Determine the [x, y] coordinate at the center of the cell enclosing the given text.  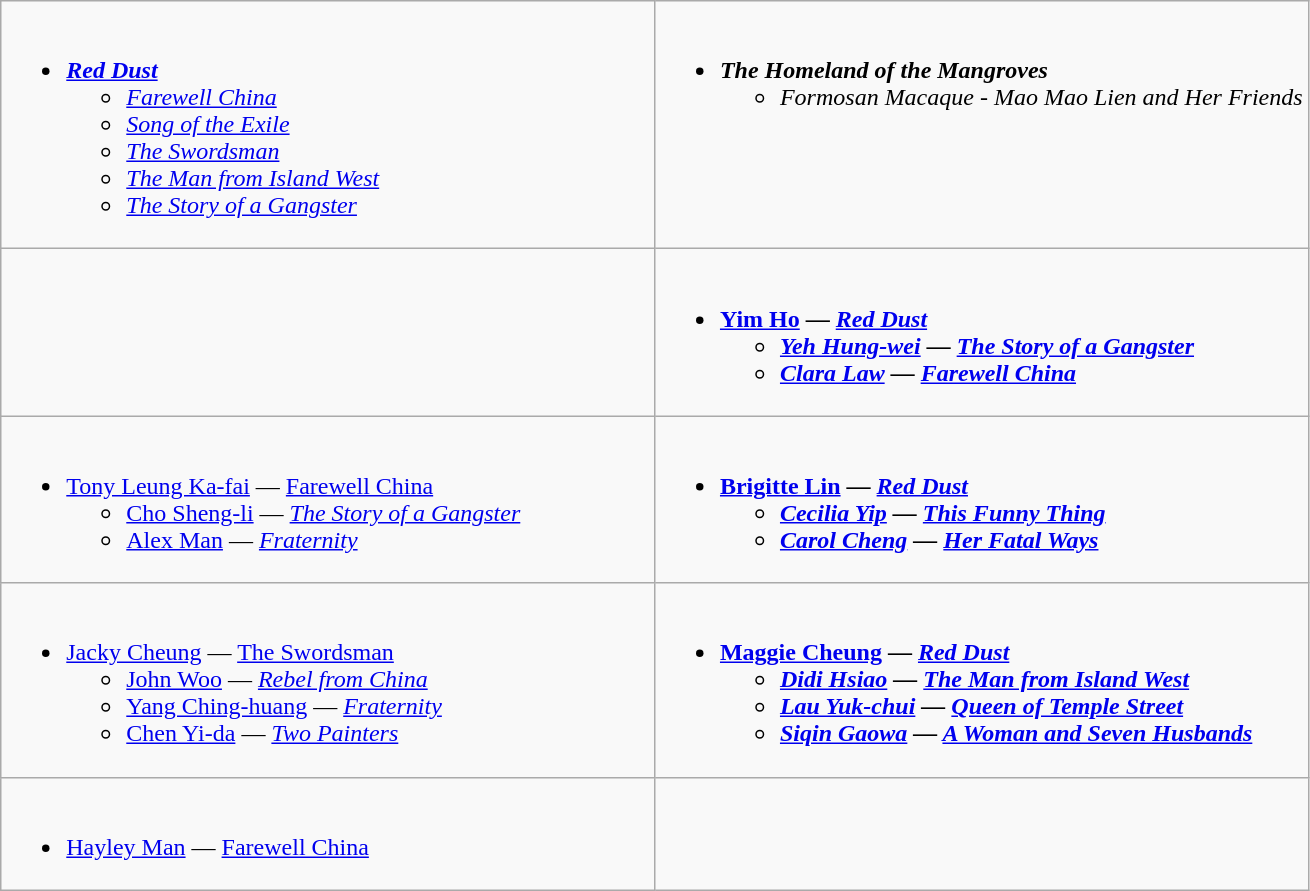
Jacky Cheung — The SwordsmanJohn Woo — Rebel from ChinaYang Ching-huang — FraternityChen Yi-da — Two Painters [328, 680]
The Homeland of the MangrovesFormosan Macaque - Mao Mao Lien and Her Friends [981, 125]
Yim Ho — Red DustYeh Hung-wei — The Story of a GangsterClara Law — Farewell China [981, 332]
Red DustFarewell ChinaSong of the ExileThe SwordsmanThe Man from Island WestThe Story of a Gangster [328, 125]
Hayley Man — Farewell China [328, 834]
Maggie Cheung — Red DustDidi Hsiao — The Man from Island WestLau Yuk-chui — Queen of Temple StreetSiqin Gaowa — A Woman and Seven Husbands [981, 680]
Tony Leung Ka-fai — Farewell ChinaCho Sheng-li — The Story of a GangsterAlex Man — Fraternity [328, 500]
Brigitte Lin — Red DustCecilia Yip — This Funny ThingCarol Cheng — Her Fatal Ways [981, 500]
